Output the (X, Y) coordinate of the center of the cell containing the given text.  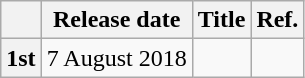
Release date (116, 20)
1st (21, 58)
7 August 2018 (116, 58)
Ref. (278, 20)
Title (222, 20)
